Return (X, Y) of the center of cell containing provided text 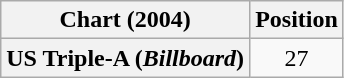
US Triple-A (Billboard) (126, 58)
Chart (2004) (126, 20)
Position (297, 20)
27 (297, 58)
